Return the (x, y) coordinate for the center point of the cell that contains the specified text.  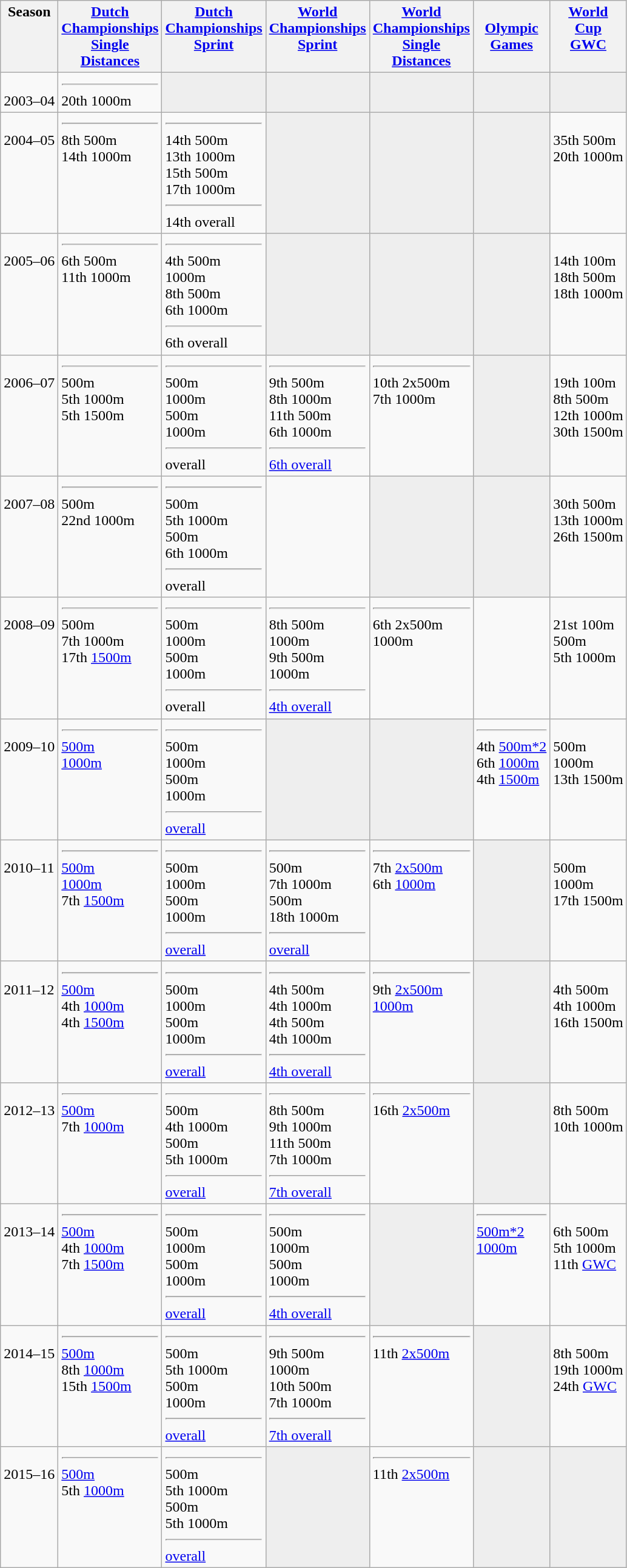
2009–10 (29, 779)
Dutch Championships Single Distances (110, 36)
500m*2 1000m (511, 1264)
8th 500m 19th 1000m 24th GWC (588, 1386)
500m 1000m 17th 1500m (588, 900)
500m 4th 1000m 7th 1500m (110, 1264)
6th 500m 11th 1000m (110, 294)
2008–09 (29, 658)
4th 500m 1000m 8th 500m 6th 1000m 6th overall (213, 294)
20th 1000m (110, 92)
500m 5th 1000m 500m 5th 1000m overall (213, 1507)
2013–14 (29, 1264)
500m 7th 1000m (110, 1143)
2010–11 (29, 900)
14th 500m 13th 1000m 15th 500m 17th 1000m 14th overall (213, 173)
2015–16 (29, 1507)
Olympic Games (511, 36)
500m 1000m 13th 1500m (588, 779)
2014–15 (29, 1386)
8th 500m 9th 1000m 11th 500m 7th 1000m 7th overall (318, 1143)
30th 500m 13th 1000m 26th 1500m (588, 537)
10th 2x500m 7th 1000m (421, 415)
7th 2x500m 6th 1000m (421, 900)
2004–05 (29, 173)
2012–13 (29, 1143)
500m 22nd 1000m (110, 537)
World Championships Sprint (318, 36)
19th 100m 8th 500m 12th 1000m 30th 1500m (588, 415)
4th 500m 4th 1000m 4th 500m 4th 1000m 4th overall (318, 1022)
500m 1000m (110, 779)
500m 5th 1000m 500m 6th 1000m overall (213, 537)
8th 500m 14th 1000m (110, 173)
500m 8th 1000m 15th 1500m (110, 1386)
9th 500m 1000m 10th 500m 7th 1000m 7th overall (318, 1386)
500m 1000m 500m 1000m 4th overall (318, 1264)
500m 5th 1000m 5th 1500m (110, 415)
500m 5th 1000m (110, 1507)
4th 500m 4th 1000m 16th 1500m (588, 1022)
500m 7th 1000m 17th 1500m (110, 658)
500m 4th 1000m 500m 5th 1000m overall (213, 1143)
4th 500m*2 6th 1000m 4th 1500m (511, 779)
2006–07 (29, 415)
2007–08 (29, 537)
World Championships Single Distances (421, 36)
500m 4th 1000m 4th 1500m (110, 1022)
2011–12 (29, 1022)
16th 2x500m (421, 1143)
14th 100m 18th 500m 18th 1000m (588, 294)
Season (29, 36)
35th 500m 20th 1000m (588, 173)
2005–06 (29, 294)
8th 500m 1000m 9th 500m 1000m 4th overall (318, 658)
500m 7th 1000m 500m 18th 1000m overall (318, 900)
500m 5th 1000m 500m 1000m overall (213, 1386)
Dutch Championships Sprint (213, 36)
6th 2x500m 1000m (421, 658)
2003–04 (29, 92)
500m 1000m 7th 1500m (110, 900)
World Cup GWC (588, 36)
9th 2x500m 1000m (421, 1022)
21st 100m 500m 5th 1000m (588, 658)
8th 500m 10th 1000m (588, 1143)
9th 500m 8th 1000m 11th 500m 6th 1000m 6th overall (318, 415)
6th 500m 5th 1000m 11th GWC (588, 1264)
